Detect which cell encompasses the target text, then output its (x, y) center coordinate. 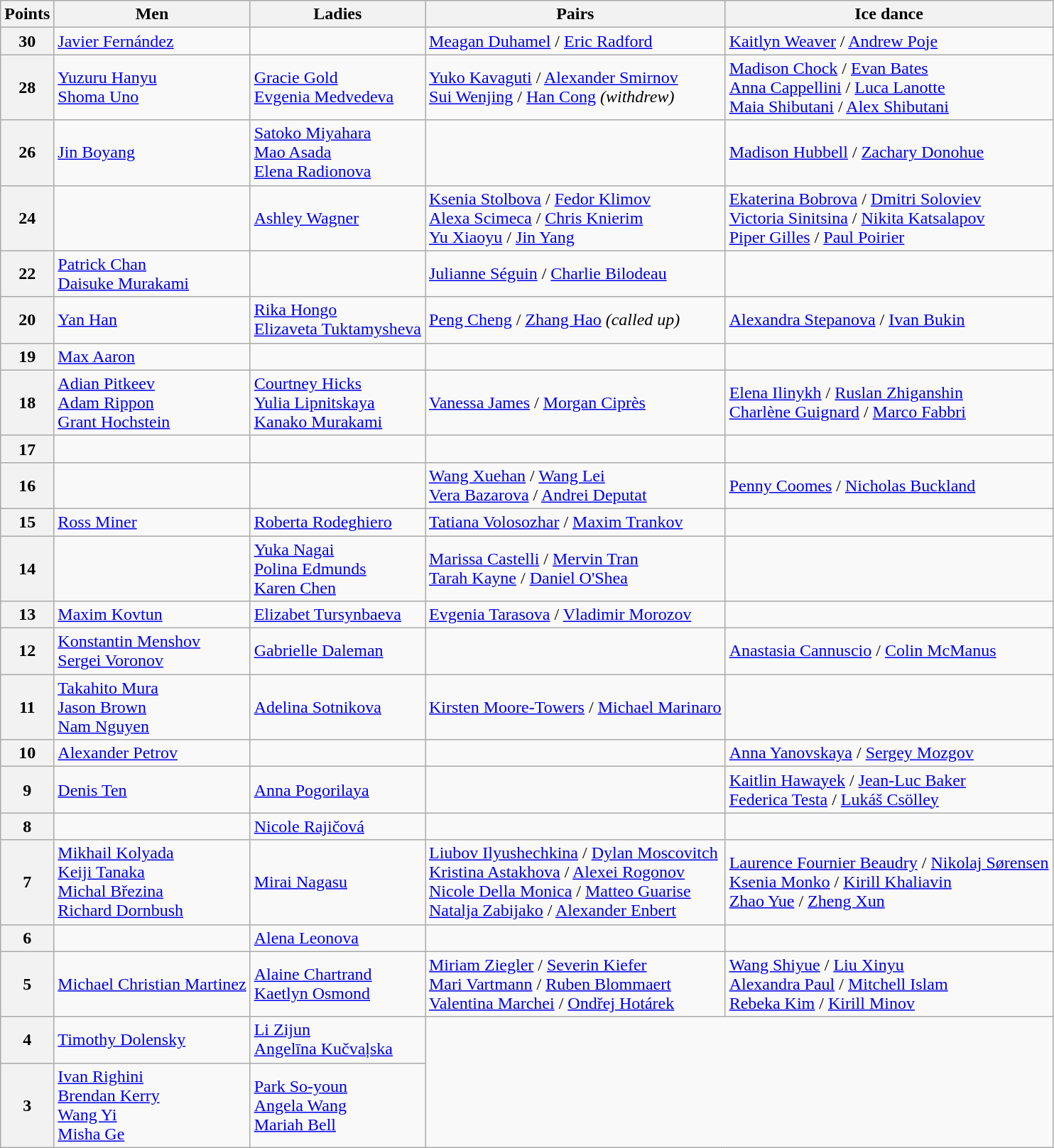
9 (27, 789)
Max Aaron (152, 356)
Wang Xuehan / Wang Lei Vera Bazarova / Andrei Deputat (575, 486)
Anna Pogorilaya (337, 789)
Courtney Hicks Yulia Lipnitskaya Kanako Murakami (337, 403)
Gracie Gold Evgenia Medvedeva (337, 87)
Yuzuru Hanyu Shoma Uno (152, 87)
Michael Christian Martinez (152, 984)
Adian Pitkeev Adam Rippon Grant Hochstein (152, 403)
3 (27, 1105)
18 (27, 403)
Denis Ten (152, 789)
Anastasia Cannuscio / Colin McManus (889, 652)
Ekaterina Bobrova / Dmitri Soloviev Victoria Sinitsina / Nikita Katsalapov Piper Gilles / Paul Poirier (889, 218)
Patrick Chan Daisuke Murakami (152, 274)
Madison Hubbell / Zachary Donohue (889, 153)
Ross Miner (152, 522)
Tatiana Volosozhar / Maxim Trankov (575, 522)
13 (27, 615)
20 (27, 319)
Ashley Wagner (337, 218)
Jin Boyang (152, 153)
Meagan Duhamel / Eric Radford (575, 41)
Mirai Nagasu (337, 882)
5 (27, 984)
Penny Coomes / Nicholas Buckland (889, 486)
Gabrielle Daleman (337, 652)
Alena Leonova (337, 938)
Alexandra Stepanova / Ivan Bukin (889, 319)
Mikhail Kolyada Keiji Tanaka Michal Březina Richard Dornbush (152, 882)
14 (27, 568)
Kirsten Moore-Towers / Michael Marinaro (575, 707)
Alexander Petrov (152, 753)
Alaine Chartrand Kaetlyn Osmond (337, 984)
28 (27, 87)
Adelina Sotnikova (337, 707)
Li Zijun Angelīna Kučvaļska (337, 1039)
Peng Cheng / Zhang Hao (called up) (575, 319)
12 (27, 652)
Maxim Kovtun (152, 615)
Evgenia Tarasova / Vladimir Morozov (575, 615)
Yan Han (152, 319)
Nicole Rajičová (337, 826)
10 (27, 753)
17 (27, 449)
19 (27, 356)
Points (27, 14)
Men (152, 14)
Julianne Séguin / Charlie Bilodeau (575, 274)
Madison Chock / Evan Bates Anna Cappellini / Luca Lanotte Maia Shibutani / Alex Shibutani (889, 87)
Wang Shiyue / Liu Xinyu Alexandra Paul / Mitchell Islam Rebeka Kim / Kirill Minov (889, 984)
Takahito Mura Jason Brown Nam Nguyen (152, 707)
6 (27, 938)
Ice dance (889, 14)
Marissa Castelli / Mervin Tran Tarah Kayne / Daniel O'Shea (575, 568)
Satoko Miyahara Mao Asada Elena Radionova (337, 153)
Miriam Ziegler / Severin Kiefer Mari Vartmann / Ruben Blommaert Valentina Marchei / Ondřej Hotárek (575, 984)
15 (27, 522)
26 (27, 153)
30 (27, 41)
Anna Yanovskaya / Sergey Mozgov (889, 753)
Park So-youn Angela Wang Mariah Bell (337, 1105)
8 (27, 826)
Konstantin Menshov Sergei Voronov (152, 652)
Yuka Nagai Polina Edmunds Karen Chen (337, 568)
16 (27, 486)
Rika Hongo Elizaveta Tuktamysheva (337, 319)
22 (27, 274)
Laurence Fournier Beaudry / Nikolaj Sørensen Ksenia Monko / Kirill Khaliavin Zhao Yue / Zheng Xun (889, 882)
7 (27, 882)
24 (27, 218)
Kaitlyn Weaver / Andrew Poje (889, 41)
Roberta Rodeghiero (337, 522)
Ivan Righini Brendan Kerry Wang Yi Misha Ge (152, 1105)
11 (27, 707)
Timothy Dolensky (152, 1039)
Yuko Kavaguti / Alexander Smirnov Sui Wenjing / Han Cong (withdrew) (575, 87)
Elizabet Tursynbaeva (337, 615)
Elena Ilinykh / Ruslan Zhiganshin Charlène Guignard / Marco Fabbri (889, 403)
Kaitlin Hawayek / Jean-Luc Baker Federica Testa / Lukáš Csölley (889, 789)
Liubov Ilyushechkina / Dylan Moscovitch Kristina Astakhova / Alexei Rogonov Nicole Della Monica / Matteo Guarise Natalja Zabijako / Alexander Enbert (575, 882)
Ksenia Stolbova / Fedor Klimov Alexa Scimeca / Chris Knierim Yu Xiaoyu / Jin Yang (575, 218)
Vanessa James / Morgan Ciprès (575, 403)
Javier Fernández (152, 41)
4 (27, 1039)
Ladies (337, 14)
Pairs (575, 14)
